Return [x, y] of the center of cell containing provided text 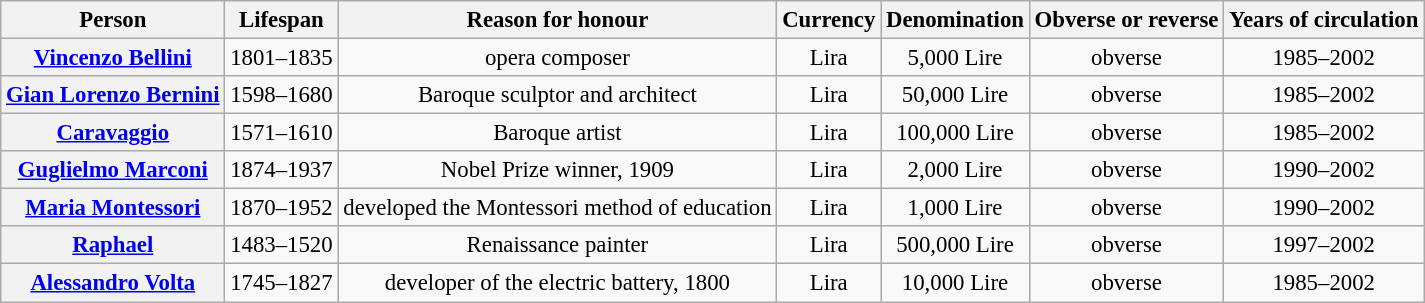
Years of circulation [1324, 20]
Maria Montessori [113, 208]
Obverse or reverse [1126, 20]
Currency [829, 20]
100,000 Lire [956, 133]
Caravaggio [113, 133]
Person [113, 20]
1801–1835 [282, 58]
Nobel Prize winner, 1909 [558, 170]
Alessandro Volta [113, 283]
Guglielmo Marconi [113, 170]
1997–2002 [1324, 245]
Gian Lorenzo Bernini [113, 95]
Baroque sculptor and architect [558, 95]
Renaissance painter [558, 245]
2,000 Lire [956, 170]
50,000 Lire [956, 95]
developed the Montessori method of education [558, 208]
1874–1937 [282, 170]
1483–1520 [282, 245]
Reason for honour [558, 20]
Lifespan [282, 20]
500,000 Lire [956, 245]
1571–1610 [282, 133]
Denomination [956, 20]
1870–1952 [282, 208]
developer of the electric battery, 1800 [558, 283]
1598–1680 [282, 95]
10,000 Lire [956, 283]
Vincenzo Bellini [113, 58]
Raphael [113, 245]
1,000 Lire [956, 208]
opera composer [558, 58]
5,000 Lire [956, 58]
1745–1827 [282, 283]
Baroque artist [558, 133]
